Extract the [X, Y] coordinate from the center of the cell holding the provided text.  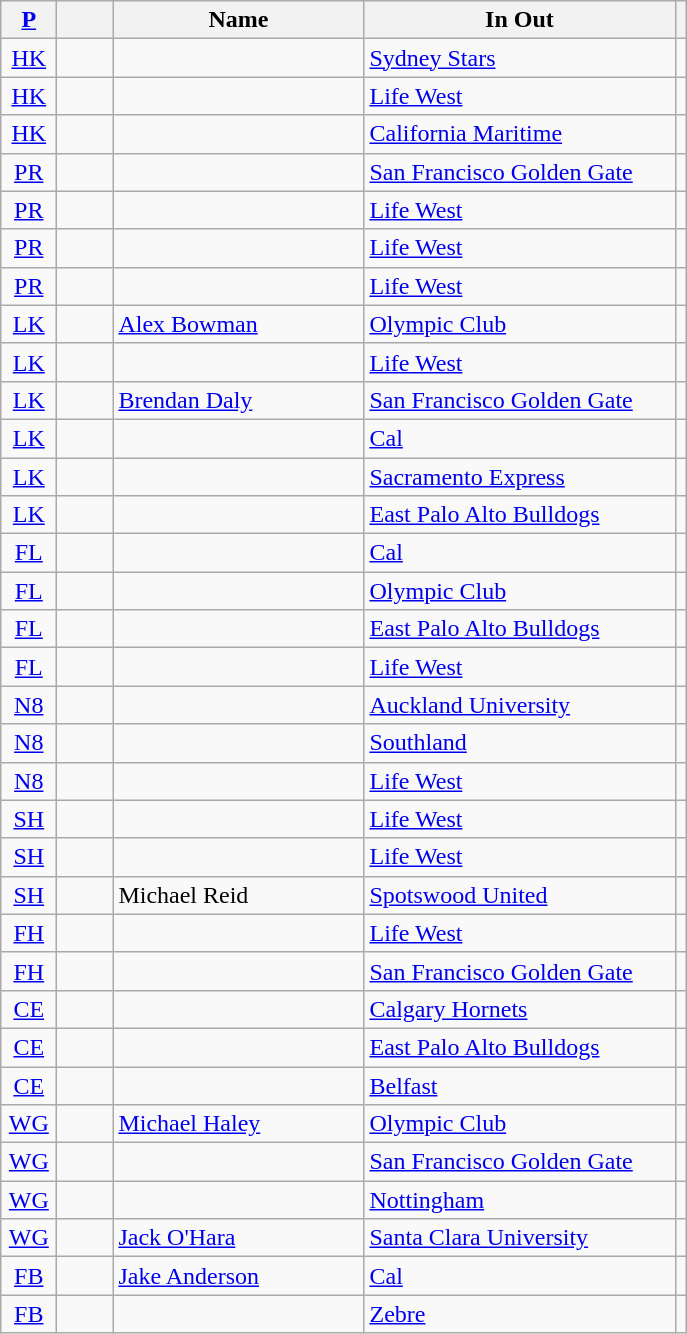
Spotswood United [520, 895]
Sydney Stars [520, 58]
California Maritime [520, 134]
In Out [520, 20]
Brendan Daly [238, 400]
Zebre [520, 1314]
P [29, 20]
Michael Reid [238, 895]
Santa Clara University [520, 1238]
Name [238, 20]
Alex Bowman [238, 324]
Jack O'Hara [238, 1238]
Auckland University [520, 705]
Calgary Hornets [520, 1009]
Sacramento Express [520, 477]
Nottingham [520, 1200]
Michael Haley [238, 1124]
Southland [520, 743]
Belfast [520, 1085]
Jake Anderson [238, 1276]
